Locate the cell with the specified text and output its (x, y) center coordinate. 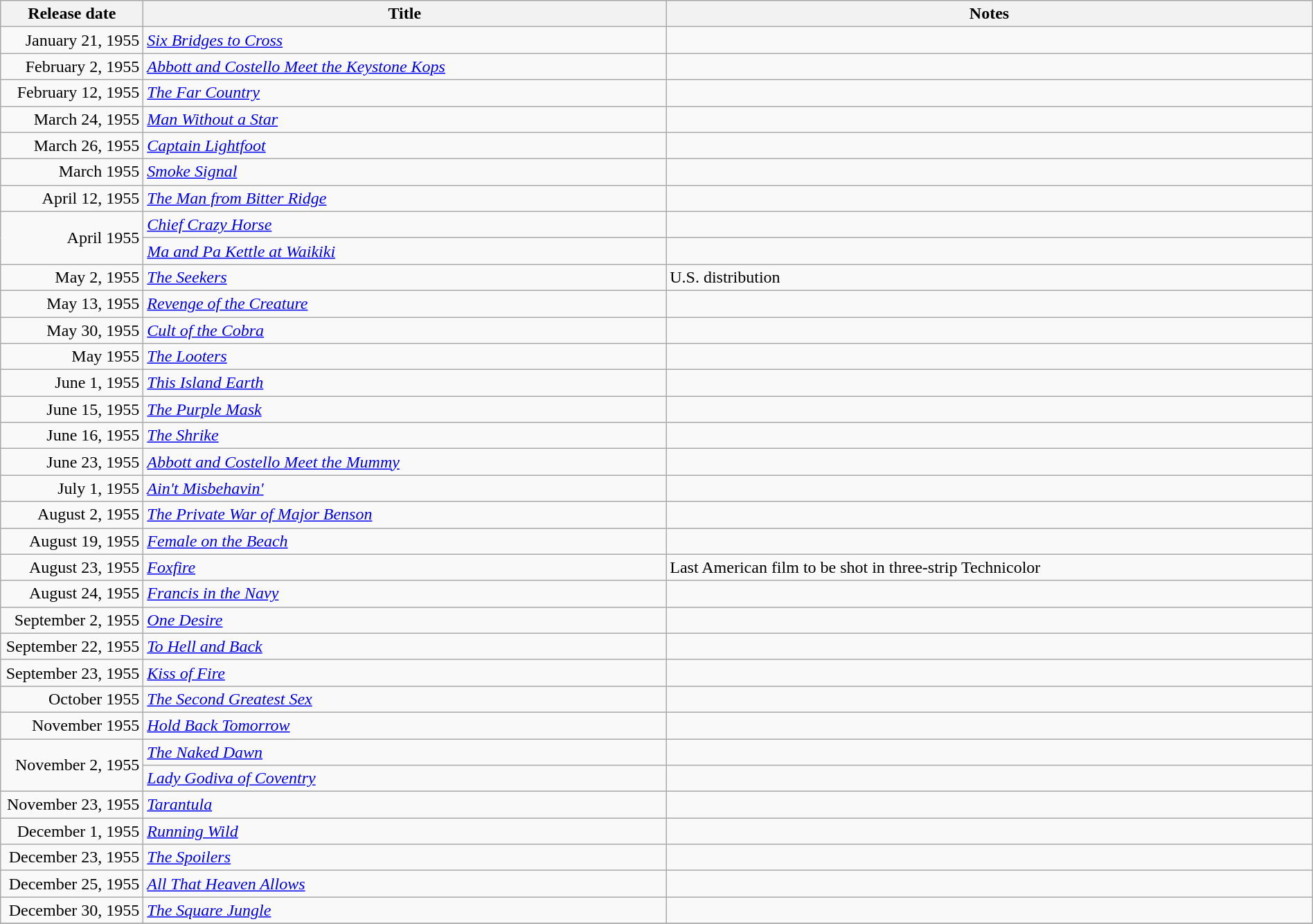
Release date (72, 14)
Francis in the Navy (404, 594)
Smoke Signal (404, 172)
June 16, 1955 (72, 436)
June 15, 1955 (72, 409)
August 23, 1955 (72, 567)
June 1, 1955 (72, 383)
June 23, 1955 (72, 462)
November 23, 1955 (72, 805)
Kiss of Fire (404, 673)
Chief Crazy Horse (404, 224)
This Island Earth (404, 383)
March 1955 (72, 172)
Female on the Beach (404, 541)
The Second Greatest Sex (404, 699)
September 23, 1955 (72, 673)
September 22, 1955 (72, 646)
October 1955 (72, 699)
August 19, 1955 (72, 541)
All That Heaven Allows (404, 884)
One Desire (404, 620)
November 1955 (72, 725)
December 25, 1955 (72, 884)
Tarantula (404, 805)
The Far Country (404, 93)
Notes (990, 14)
The Looters (404, 357)
May 30, 1955 (72, 330)
December 1, 1955 (72, 831)
Abbott and Costello Meet the Mummy (404, 462)
January 21, 1955 (72, 40)
Six Bridges to Cross (404, 40)
The Naked Dawn (404, 752)
Abbott and Costello Meet the Keystone Kops (404, 66)
March 24, 1955 (72, 119)
The Square Jungle (404, 910)
Man Without a Star (404, 119)
Captain Lightfoot (404, 145)
Hold Back Tomorrow (404, 725)
May 2, 1955 (72, 277)
Lady Godiva of Coventry (404, 779)
February 12, 1955 (72, 93)
The Spoilers (404, 858)
September 2, 1955 (72, 620)
To Hell and Back (404, 646)
April 12, 1955 (72, 198)
Ain't Misbehavin' (404, 488)
U.S. distribution (990, 277)
The Seekers (404, 277)
The Purple Mask (404, 409)
August 24, 1955 (72, 594)
Foxfire (404, 567)
Revenge of the Creature (404, 303)
July 1, 1955 (72, 488)
Running Wild (404, 831)
The Shrike (404, 436)
February 2, 1955 (72, 66)
Title (404, 14)
December 23, 1955 (72, 858)
Ma and Pa Kettle at Waikiki (404, 251)
November 2, 1955 (72, 765)
August 2, 1955 (72, 515)
May 1955 (72, 357)
The Man from Bitter Ridge (404, 198)
May 13, 1955 (72, 303)
Cult of the Cobra (404, 330)
The Private War of Major Benson (404, 515)
April 1955 (72, 238)
December 30, 1955 (72, 910)
Last American film to be shot in three-strip Technicolor (990, 567)
March 26, 1955 (72, 145)
